Detect which cell encompasses the target text, then output its (X, Y) center coordinate. 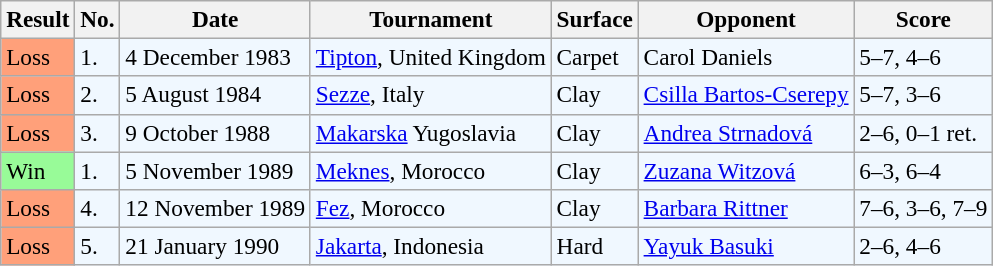
Sezze, Italy (430, 95)
12 November 1989 (215, 208)
2. (98, 95)
Result (38, 19)
Tipton, United Kingdom (430, 57)
Csilla Bartos-Cserepy (746, 95)
Jakarta, Indonesia (430, 246)
Score (924, 19)
9 October 1988 (215, 133)
21 January 1990 (215, 246)
Tournament (430, 19)
5 August 1984 (215, 95)
5. (98, 246)
Zuzana Witzová (746, 170)
4 December 1983 (215, 57)
Andrea Strnadová (746, 133)
2–6, 4–6 (924, 246)
5–7, 3–6 (924, 95)
Makarska Yugoslavia (430, 133)
Date (215, 19)
5–7, 4–6 (924, 57)
Yayuk Basuki (746, 246)
5 November 1989 (215, 170)
Carol Daniels (746, 57)
6–3, 6–4 (924, 170)
Barbara Rittner (746, 208)
2–6, 0–1 ret. (924, 133)
Win (38, 170)
4. (98, 208)
No. (98, 19)
Opponent (746, 19)
Carpet (594, 57)
Hard (594, 246)
3. (98, 133)
Meknes, Morocco (430, 170)
Surface (594, 19)
Fez, Morocco (430, 208)
7–6, 3–6, 7–9 (924, 208)
